Output the [x, y] coordinate of the center of the cell containing the given text.  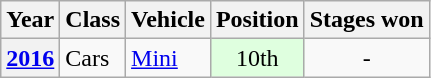
Position [257, 20]
Class [93, 20]
2016 [30, 58]
- [366, 58]
10th [257, 58]
Vehicle [168, 20]
Stages won [366, 20]
Cars [93, 58]
Mini [168, 58]
Year [30, 20]
